Search for the cell housing the specified text and yield its (x, y) center coordinate. 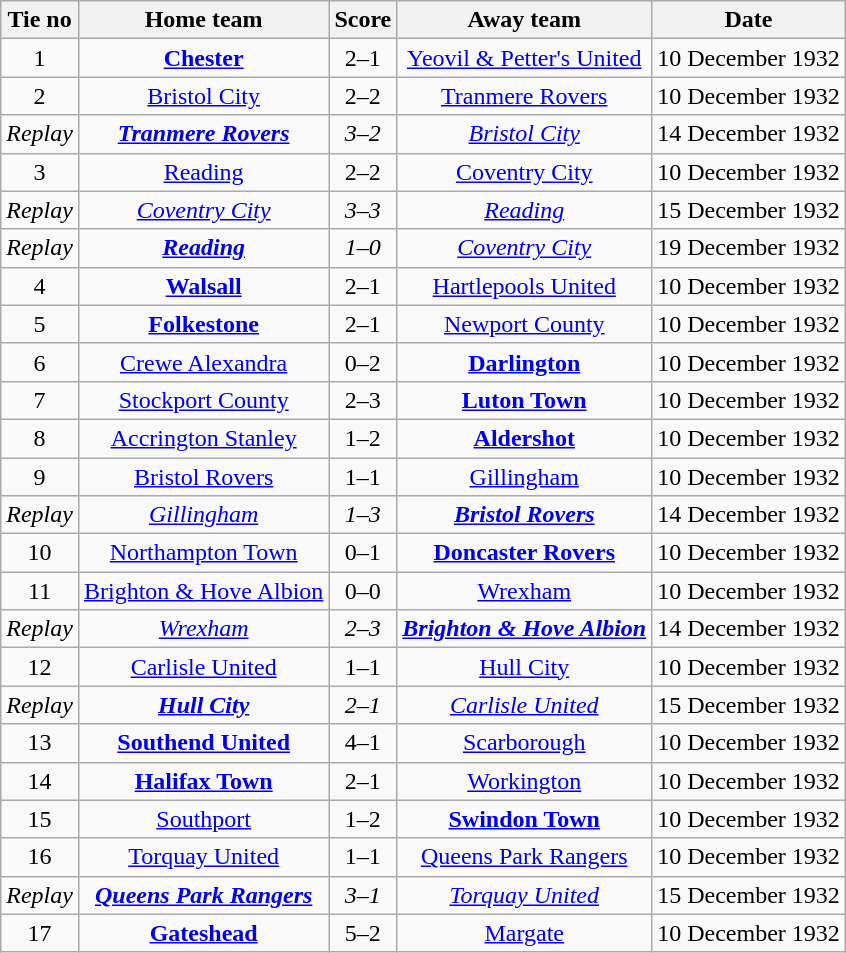
0–2 (363, 362)
0–1 (363, 553)
1–3 (363, 515)
Score (363, 20)
2 (40, 96)
10 (40, 553)
Away team (524, 20)
13 (40, 743)
Walsall (203, 286)
12 (40, 667)
Aldershot (524, 438)
11 (40, 591)
16 (40, 857)
5 (40, 324)
Hartlepools United (524, 286)
14 (40, 781)
1 (40, 58)
4–1 (363, 743)
Newport County (524, 324)
8 (40, 438)
Luton Town (524, 400)
6 (40, 362)
0–0 (363, 591)
5–2 (363, 933)
Swindon Town (524, 819)
Stockport County (203, 400)
Gateshead (203, 933)
3 (40, 172)
Yeovil & Petter's United (524, 58)
Workington (524, 781)
Home team (203, 20)
Southend United (203, 743)
3–2 (363, 134)
15 (40, 819)
4 (40, 286)
7 (40, 400)
Tie no (40, 20)
1–0 (363, 248)
9 (40, 477)
Folkestone (203, 324)
Chester (203, 58)
Doncaster Rovers (524, 553)
17 (40, 933)
Date (749, 20)
Accrington Stanley (203, 438)
Southport (203, 819)
3–3 (363, 210)
Margate (524, 933)
Crewe Alexandra (203, 362)
Scarborough (524, 743)
3–1 (363, 895)
19 December 1932 (749, 248)
Northampton Town (203, 553)
Halifax Town (203, 781)
Darlington (524, 362)
